Pinpoint the cell where the given text exists, returning its [X, Y] midpoint coordinate. 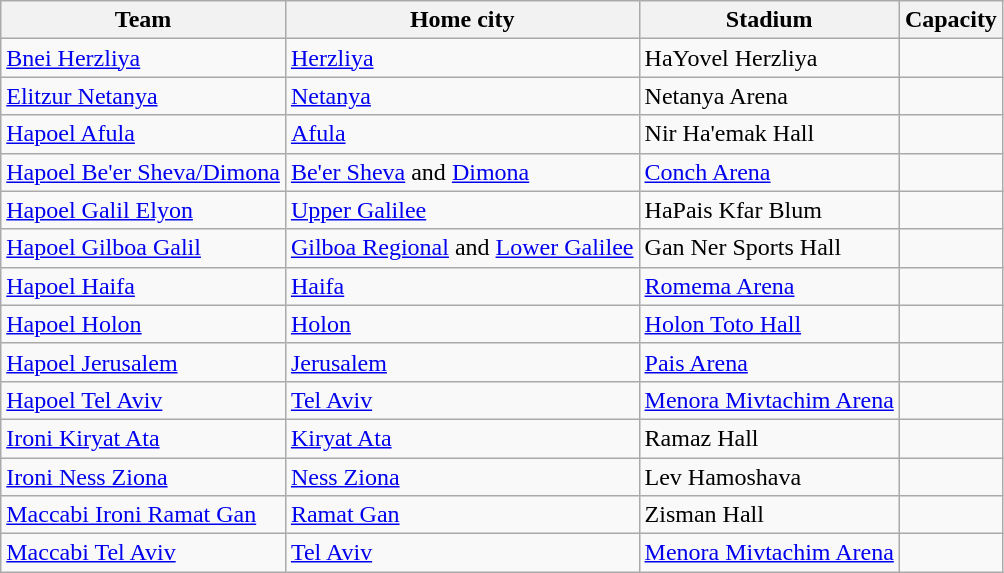
Hapoel Gilboa Galil [144, 248]
Romema Arena [769, 286]
Zisman Hall [769, 515]
Pais Arena [769, 362]
Ramaz Hall [769, 438]
HaPais Kfar Blum [769, 210]
Maccabi Ironi Ramat Gan [144, 515]
Hapoel Tel Aviv [144, 400]
Jerusalem [462, 362]
Hapoel Jerusalem [144, 362]
Home city [462, 20]
Upper Galilee [462, 210]
Kiryat Ata [462, 438]
Team [144, 20]
HaYovel Herzliya [769, 58]
Herzliya [462, 58]
Hapoel Galil Elyon [144, 210]
Lev Hamoshava [769, 477]
Be'er Sheva and Dimona [462, 172]
Haifa [462, 286]
Conch Arena [769, 172]
Ness Ziona [462, 477]
Hapoel Holon [144, 324]
Hapoel Afula [144, 134]
Holon [462, 324]
Ironi Ness Ziona [144, 477]
Maccabi Tel Aviv [144, 553]
Stadium [769, 20]
Hapoel Be'er Sheva/Dimona [144, 172]
Netanya [462, 96]
Afula [462, 134]
Gan Ner Sports Hall [769, 248]
Ironi Kiryat Ata [144, 438]
Holon Toto Hall [769, 324]
Elitzur Netanya [144, 96]
Bnei Herzliya [144, 58]
Hapoel Haifa [144, 286]
Capacity [950, 20]
Gilboa Regional and Lower Galilee [462, 248]
Ramat Gan [462, 515]
Netanya Arena [769, 96]
Nir Ha'emak Hall [769, 134]
